Search for the cell housing the specified text and yield its (x, y) center coordinate. 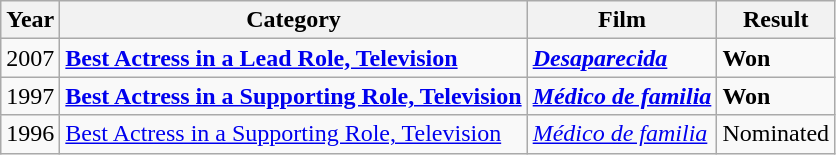
1996 (30, 134)
1997 (30, 96)
Best Actress in a Lead Role, Television (294, 58)
Nominated (776, 134)
Desaparecida (622, 58)
2007 (30, 58)
Year (30, 20)
Category (294, 20)
Result (776, 20)
Film (622, 20)
